For the text-containing cell, return its midpoint in [X, Y] coordinate format. 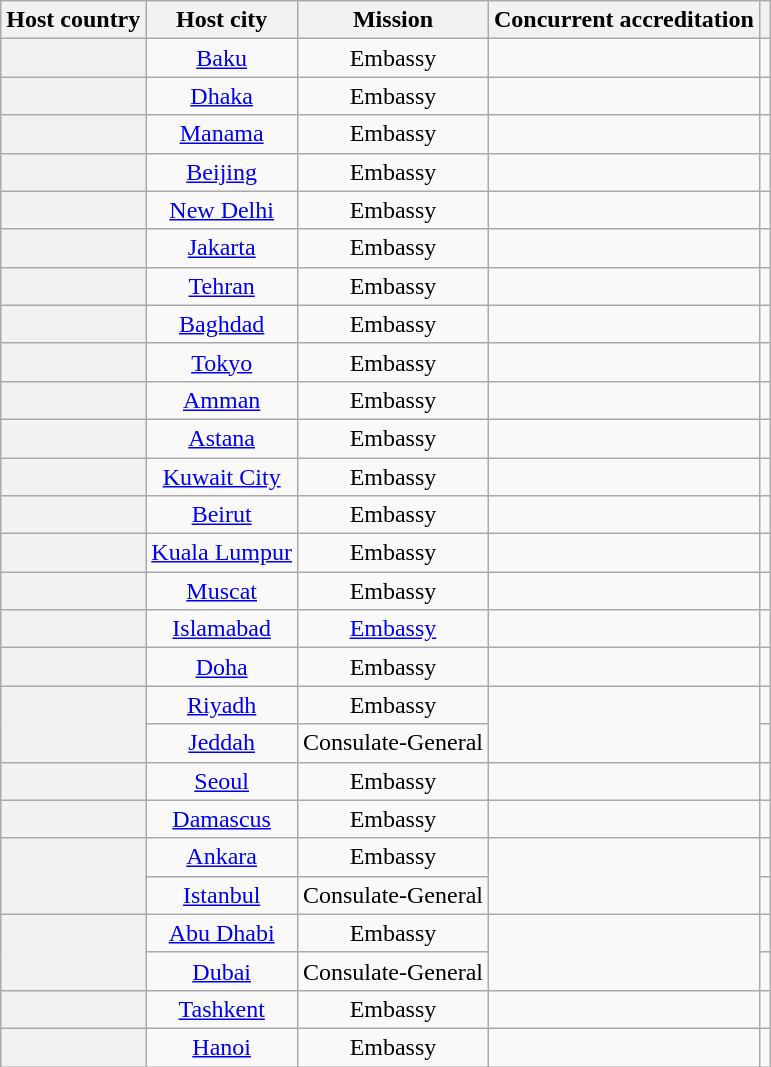
Damascus [222, 819]
Manama [222, 134]
Baghdad [222, 324]
Tashkent [222, 1009]
New Delhi [222, 210]
Islamabad [222, 629]
Mission [392, 20]
Tehran [222, 286]
Riyadh [222, 705]
Beijing [222, 172]
Dubai [222, 971]
Host country [74, 20]
Jakarta [222, 248]
Dhaka [222, 96]
Concurrent accreditation [624, 20]
Beirut [222, 515]
Kuwait City [222, 477]
Tokyo [222, 362]
Astana [222, 438]
Amman [222, 400]
Hanoi [222, 1047]
Jeddah [222, 743]
Baku [222, 58]
Istanbul [222, 895]
Seoul [222, 781]
Muscat [222, 591]
Kuala Lumpur [222, 553]
Doha [222, 667]
Ankara [222, 857]
Abu Dhabi [222, 933]
Host city [222, 20]
